Find where the given text appears and provide that cell's center as [x, y] coordinate. 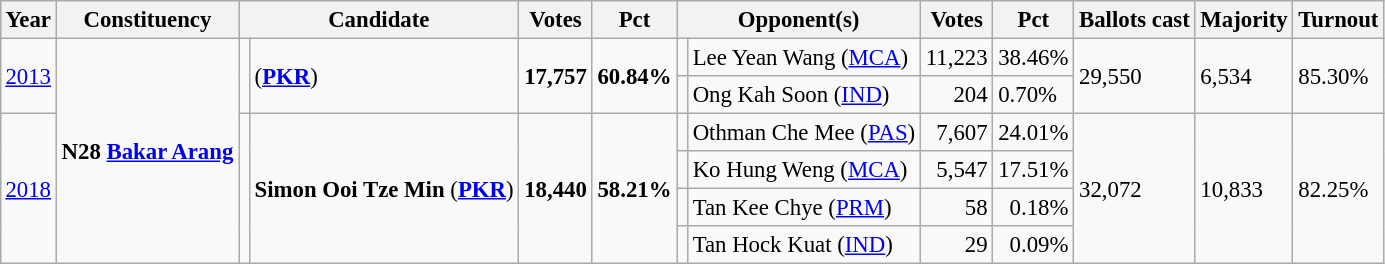
Lee Yean Wang (MCA) [804, 57]
(PKR) [384, 76]
N28 Bakar Arang [147, 151]
0.09% [1034, 245]
60.84% [634, 76]
Ballots cast [1134, 20]
Ko Hung Weng (MCA) [804, 170]
204 [956, 95]
10,833 [1244, 189]
Ong Kah Soon (IND) [804, 95]
2013 [28, 76]
82.25% [1338, 189]
Year [28, 20]
24.01% [1034, 133]
58.21% [634, 189]
Constituency [147, 20]
17,757 [556, 76]
29,550 [1134, 76]
29 [956, 245]
Tan Hock Kuat (IND) [804, 245]
0.18% [1034, 208]
5,547 [956, 170]
38.46% [1034, 57]
7,607 [956, 133]
Tan Kee Chye (PRM) [804, 208]
0.70% [1034, 95]
18,440 [556, 189]
Turnout [1338, 20]
Candidate [379, 20]
Simon Ooi Tze Min (PKR) [384, 189]
17.51% [1034, 170]
Opponent(s) [799, 20]
32,072 [1134, 189]
85.30% [1338, 76]
6,534 [1244, 76]
58 [956, 208]
Othman Che Mee (PAS) [804, 133]
Majority [1244, 20]
11,223 [956, 57]
2018 [28, 189]
